Return [X, Y] of the center of cell containing provided text 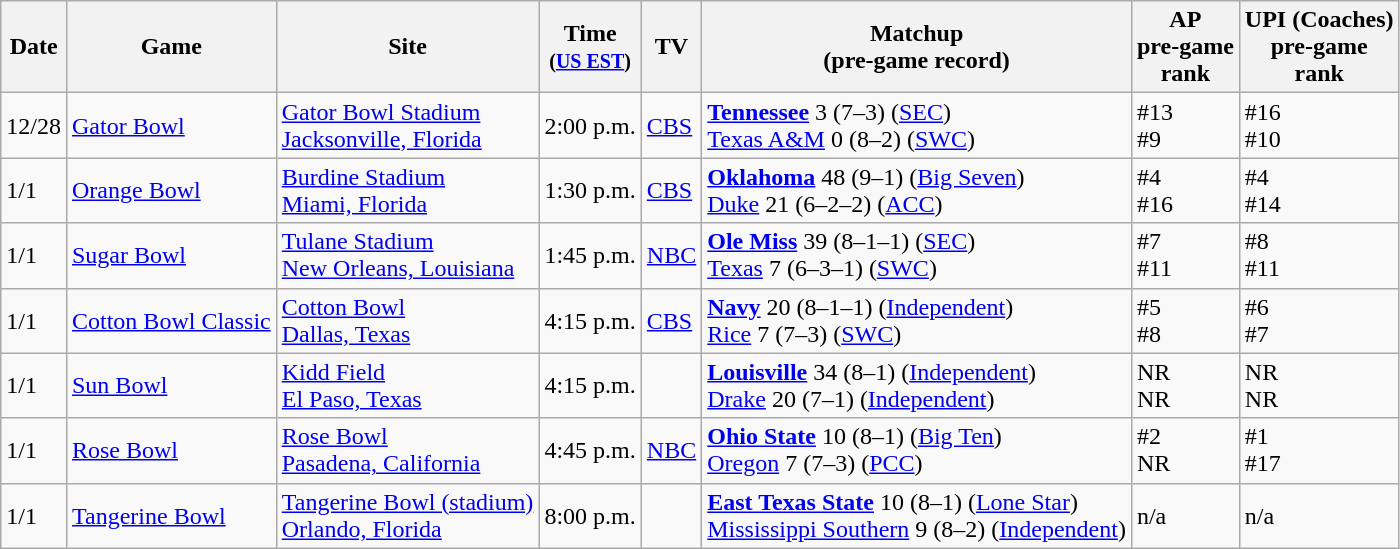
Louisville 34 (8–1) (Independent)Drake 20 (7–1) (Independent) [917, 386]
1:30 p.m. [590, 190]
#6#7 [1319, 320]
#1#17 [1319, 450]
#4#16 [1185, 190]
#16#10 [1319, 126]
Gator Bowl Stadium Jacksonville, Florida [408, 126]
Ohio State 10 (8–1) (Big Ten)Oregon 7 (7–3) (PCC) [917, 450]
8:00 p.m. [590, 516]
Ole Miss 39 (8–1–1) (SEC)Texas 7 (6–3–1) (SWC) [917, 256]
#4#14 [1319, 190]
Sun Bowl [171, 386]
Tennessee 3 (7–3) (SEC)Texas A&M 0 (8–2) (SWC) [917, 126]
#8#11 [1319, 256]
#5#8 [1185, 320]
Burdine Stadium Miami, Florida [408, 190]
Date [34, 47]
Tangerine Bowl [171, 516]
#2NR [1185, 450]
Cotton Bowl Dallas, Texas [408, 320]
Rose Bowl Pasadena, California [408, 450]
Sugar Bowl [171, 256]
Site [408, 47]
Matchup(pre-game record) [917, 47]
Time(US EST) [590, 47]
#7#11 [1185, 256]
12/28 [34, 126]
Tulane Stadium New Orleans, Louisiana [408, 256]
#13#9 [1185, 126]
Navy 20 (8–1–1) (Independent)Rice 7 (7–3) (SWC) [917, 320]
Game [171, 47]
East Texas State 10 (8–1) (Lone Star)Mississippi Southern 9 (8–2) (Independent) [917, 516]
2:00 p.m. [590, 126]
UPI (Coaches)pre-gamerank [1319, 47]
APpre-gamerank [1185, 47]
Rose Bowl [171, 450]
Gator Bowl [171, 126]
1:45 p.m. [590, 256]
Orange Bowl [171, 190]
Kidd Field El Paso, Texas [408, 386]
TV [671, 47]
Cotton Bowl Classic [171, 320]
Tangerine Bowl (stadium) Orlando, Florida [408, 516]
Oklahoma 48 (9–1) (Big Seven)Duke 21 (6–2–2) (ACC) [917, 190]
4:45 p.m. [590, 450]
